Scan for the cell matching the given text and deliver its [X, Y] coordinate at center. 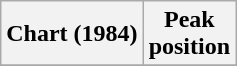
Chart (1984) [72, 34]
Peak position [189, 34]
